Pinpoint the cell where the given text exists, returning its (x, y) midpoint coordinate. 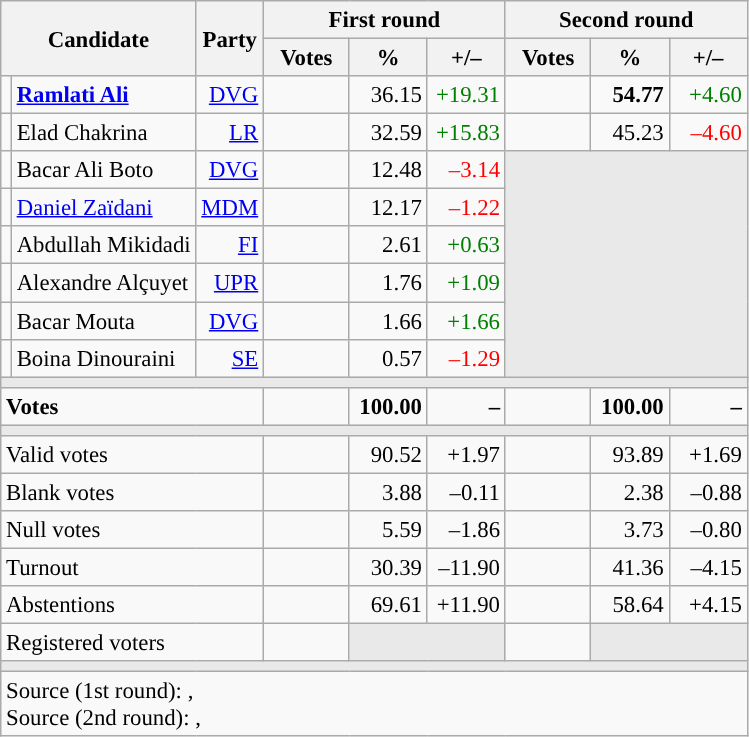
–0.88 (708, 492)
–1.22 (466, 208)
–1.29 (466, 358)
2.38 (630, 492)
LR (230, 133)
45.23 (630, 133)
Ramlati Ali (104, 95)
–1.86 (466, 530)
+15.83 (466, 133)
Party (230, 38)
41.36 (630, 567)
First round (385, 20)
Daniel Zaïdani (104, 208)
Abdullah Mikidadi (104, 245)
–0.80 (708, 530)
UPR (230, 283)
+1.69 (708, 455)
Abstentions (132, 605)
+1.09 (466, 283)
5.59 (388, 530)
Bacar Ali Boto (104, 170)
–3.14 (466, 170)
90.52 (388, 455)
12.17 (388, 208)
1.66 (388, 321)
SE (230, 358)
Candidate (98, 38)
Registered voters (132, 643)
Null votes (132, 530)
69.61 (388, 605)
93.89 (630, 455)
Second round (626, 20)
+1.97 (466, 455)
3.88 (388, 492)
+11.90 (466, 605)
32.59 (388, 133)
Bacar Mouta (104, 321)
Valid votes (132, 455)
0.57 (388, 358)
Source (1st round): , Source (2nd round): , (374, 704)
36.15 (388, 95)
–0.11 (466, 492)
+0.63 (466, 245)
58.64 (630, 605)
Boina Dinouraini (104, 358)
MDM (230, 208)
Turnout (132, 567)
+1.66 (466, 321)
1.76 (388, 283)
+4.60 (708, 95)
Blank votes (132, 492)
–11.90 (466, 567)
2.61 (388, 245)
30.39 (388, 567)
+19.31 (466, 95)
FI (230, 245)
–4.60 (708, 133)
Alexandre Alçuyet (104, 283)
+4.15 (708, 605)
54.77 (630, 95)
3.73 (630, 530)
12.48 (388, 170)
–4.15 (708, 567)
Elad Chakrina (104, 133)
